Return [x, y] of the center of cell containing provided text 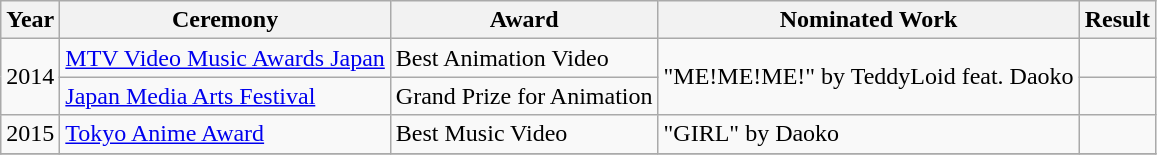
Japan Media Arts Festival [226, 96]
2015 [30, 134]
"ME!ME!ME!" by TeddyLoid feat. Daoko [868, 77]
Ceremony [226, 20]
2014 [30, 77]
MTV Video Music Awards Japan [226, 58]
Best Animation Video [524, 58]
Best Music Video [524, 134]
"GIRL" by Daoko [868, 134]
Year [30, 20]
Grand Prize for Animation [524, 96]
Result [1117, 20]
Nominated Work [868, 20]
Tokyo Anime Award [226, 134]
Award [524, 20]
